Detect which cell encompasses the target text, then output its (x, y) center coordinate. 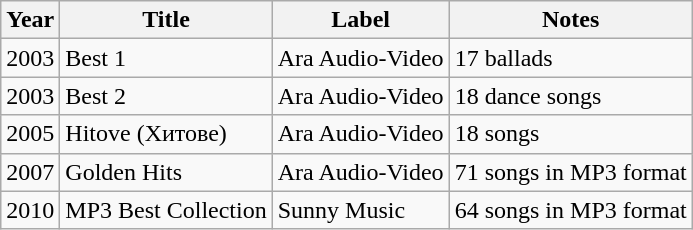
MP3 Best Collection (166, 210)
64 songs in MP3 format (570, 210)
Title (166, 20)
17 ballads (570, 58)
Sunny Music (360, 210)
Label (360, 20)
18 songs (570, 134)
Best 2 (166, 96)
2010 (30, 210)
2005 (30, 134)
Year (30, 20)
2007 (30, 172)
Hitove (Хитове) (166, 134)
Golden Hits (166, 172)
Best 1 (166, 58)
71 songs in MP3 format (570, 172)
Notes (570, 20)
18 dance songs (570, 96)
